Identify which cell holds the provided text, then report its [x, y] central coordinate. 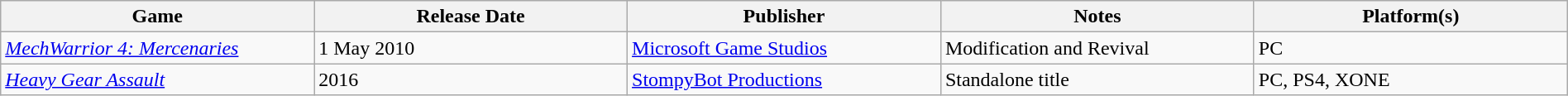
Publisher [784, 17]
Game [157, 17]
PC [1411, 48]
Heavy Gear Assault [157, 79]
Standalone title [1097, 79]
StompyBot Productions [784, 79]
Microsoft Game Studios [784, 48]
Modification and Revival [1097, 48]
2016 [471, 79]
MechWarrior 4: Mercenaries [157, 48]
PC, PS4, XONE [1411, 79]
Notes [1097, 17]
Platform(s) [1411, 17]
Release Date [471, 17]
1 May 2010 [471, 48]
